Provide the (x, y) coordinate of the cell's center where the given text is located.  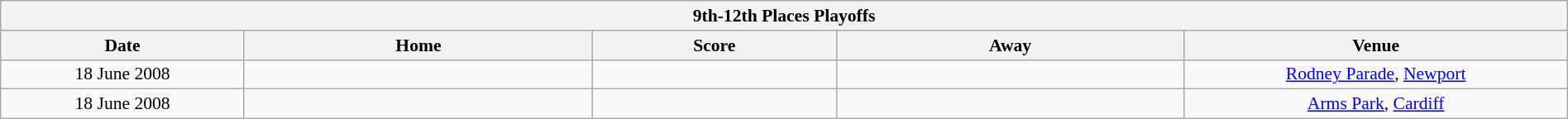
Venue (1376, 45)
Rodney Parade, Newport (1376, 74)
9th-12th Places Playoffs (784, 16)
Score (715, 45)
Home (418, 45)
Date (122, 45)
Arms Park, Cardiff (1376, 104)
Away (1011, 45)
